From the cell containing the given text, extract its center point as (X, Y) coordinate. 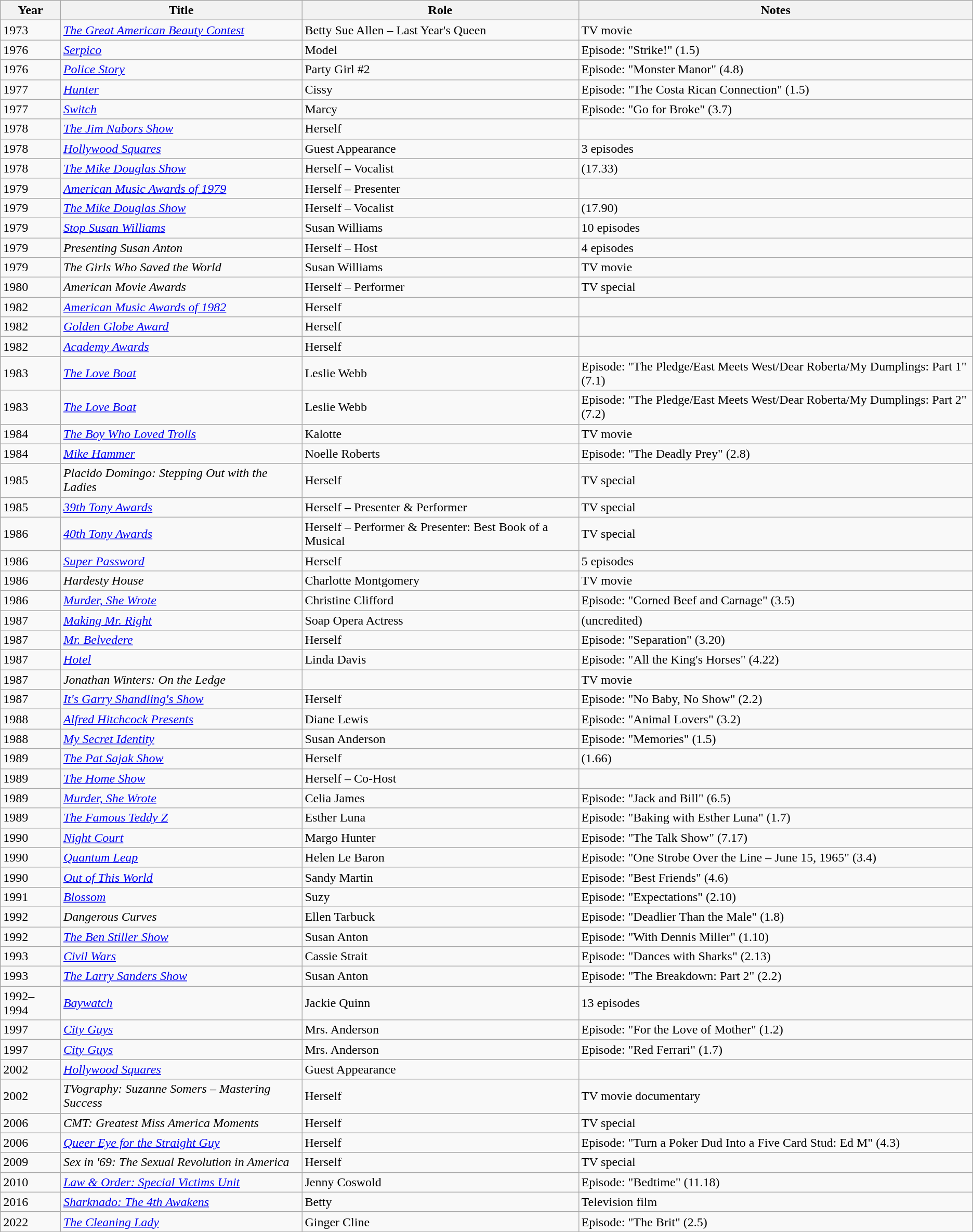
Episode: "Turn a Poker Dud Into a Five Card Stud: Ed M" (4.3) (775, 1143)
Episode: "Best Friends" (4.6) (775, 877)
Linda Davis (440, 660)
Mike Hammer (181, 454)
Golden Globe Award (181, 327)
Episode: "Deadlier Than the Male" (1.8) (775, 917)
Episode: "Red Ferrari" (1.7) (775, 1050)
1992–1994 (31, 1003)
Queer Eye for the Straight Guy (181, 1143)
Episode: "The Talk Show" (7.17) (775, 838)
Margo Hunter (440, 838)
Susan Anderson (440, 739)
Episode: "All the King's Horses" (4.22) (775, 660)
Episode: "The Pledge/East Meets West/Dear Roberta/My Dumplings: Part 1" (7.1) (775, 373)
Television film (775, 1202)
2016 (31, 1202)
Betty (440, 1202)
American Music Awards of 1979 (181, 188)
Herself – Host (440, 248)
1980 (31, 287)
Celia James (440, 798)
5 episodes (775, 561)
Switch (181, 109)
Episode: "The Costa Rican Connection" (1.5) (775, 89)
Model (440, 50)
Kalotte (440, 434)
Herself – Presenter (440, 188)
The Home Show (181, 778)
My Secret Identity (181, 739)
Sex in '69: The Sexual Revolution in America (181, 1162)
Episode: "Animal Lovers" (3.2) (775, 719)
(1.66) (775, 759)
2022 (31, 1222)
Sandy Martin (440, 877)
Hunter (181, 89)
Herself – Co-Host (440, 778)
Making Mr. Right (181, 620)
The Great American Beauty Contest (181, 30)
Helen Le Baron (440, 857)
American Movie Awards (181, 287)
TVography: Suzanne Somers – Mastering Success (181, 1096)
Law & Order: Special Victims Unit (181, 1182)
Notes (775, 10)
The Larry Sanders Show (181, 976)
Episode: "Separation" (3.20) (775, 640)
Episode: "The Deadly Prey" (2.8) (775, 454)
13 episodes (775, 1003)
American Music Awards of 1982 (181, 307)
Alfred Hitchcock Presents (181, 719)
Suzy (440, 897)
Hardesty House (181, 580)
Episode: "Corned Beef and Carnage" (3.5) (775, 600)
Herself – Performer & Presenter: Best Book of a Musical (440, 534)
Cassie Strait (440, 957)
Episode: "Expectations" (2.10) (775, 897)
Episode: "The Brit" (2.5) (775, 1222)
Noelle Roberts (440, 454)
Night Court (181, 838)
Marcy (440, 109)
Presenting Susan Anton (181, 248)
Civil Wars (181, 957)
2009 (31, 1162)
Episode: "Jack and Bill" (6.5) (775, 798)
(uncredited) (775, 620)
Blossom (181, 897)
Cissy (440, 89)
The Jim Nabors Show (181, 129)
Episode: "Memories" (1.5) (775, 739)
Ellen Tarbuck (440, 917)
Episode: "No Baby, No Show" (2.2) (775, 699)
Out of This World (181, 877)
Diane Lewis (440, 719)
Quantum Leap (181, 857)
Baywatch (181, 1003)
Academy Awards (181, 347)
Herself – Performer (440, 287)
CMT: Greatest Miss America Moments (181, 1123)
It's Garry Shandling's Show (181, 699)
Sharknado: The 4th Awakens (181, 1202)
Placido Domingo: Stepping Out with the Ladies (181, 480)
Ginger Cline (440, 1222)
1973 (31, 30)
Charlotte Montgomery (440, 580)
Jackie Quinn (440, 1003)
Esther Luna (440, 818)
The Girls Who Saved the World (181, 268)
39th Tony Awards (181, 507)
10 episodes (775, 228)
Jonathan Winters: On the Ledge (181, 680)
(17.90) (775, 208)
The Cleaning Lady (181, 1222)
TV movie documentary (775, 1096)
Episode: "Monster Manor" (4.8) (775, 70)
Serpico (181, 50)
Episode: "With Dennis Miller" (1.10) (775, 937)
Episode: "Dances with Sharks" (2.13) (775, 957)
4 episodes (775, 248)
Police Story (181, 70)
Year (31, 10)
Betty Sue Allen – Last Year's Queen (440, 30)
Episode: "Bedtime" (11.18) (775, 1182)
(17.33) (775, 168)
Christine Clifford (440, 600)
Soap Opera Actress (440, 620)
40th Tony Awards (181, 534)
Super Password (181, 561)
The Famous Teddy Z (181, 818)
Party Girl #2 (440, 70)
Hotel (181, 660)
Dangerous Curves (181, 917)
Role (440, 10)
Episode: "For the Love of Mother" (1.2) (775, 1030)
Jenny Coswold (440, 1182)
1991 (31, 897)
Episode: "One Strobe Over the Line – June 15, 1965" (3.4) (775, 857)
The Pat Sajak Show (181, 759)
3 episodes (775, 149)
Episode: "The Pledge/East Meets West/Dear Roberta/My Dumplings: Part 2" (7.2) (775, 407)
2010 (31, 1182)
Herself – Presenter & Performer (440, 507)
Episode: "The Breakdown: Part 2" (2.2) (775, 976)
Mr. Belvedere (181, 640)
The Ben Stiller Show (181, 937)
The Boy Who Loved Trolls (181, 434)
Episode: "Go for Broke" (3.7) (775, 109)
Title (181, 10)
Episode: "Baking with Esther Luna" (1.7) (775, 818)
Stop Susan Williams (181, 228)
Episode: "Strike!" (1.5) (775, 50)
